From the cell containing the given text, extract its center point as [x, y] coordinate. 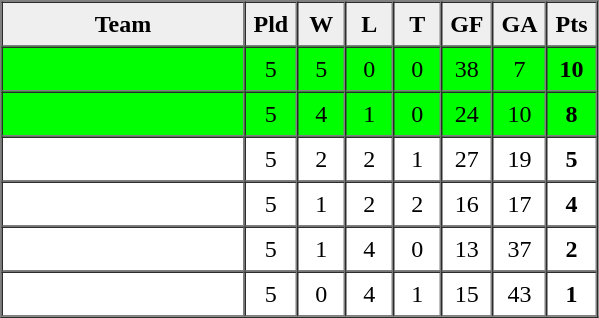
27 [466, 158]
GA [520, 24]
19 [520, 158]
Pts [572, 24]
16 [466, 204]
GF [466, 24]
T [417, 24]
7 [520, 68]
15 [466, 294]
37 [520, 248]
8 [572, 114]
L [369, 24]
Team [124, 24]
W [321, 24]
17 [520, 204]
43 [520, 294]
38 [466, 68]
13 [466, 248]
Pld [270, 24]
24 [466, 114]
